Output the [X, Y] coordinate of the center of the cell containing the given text.  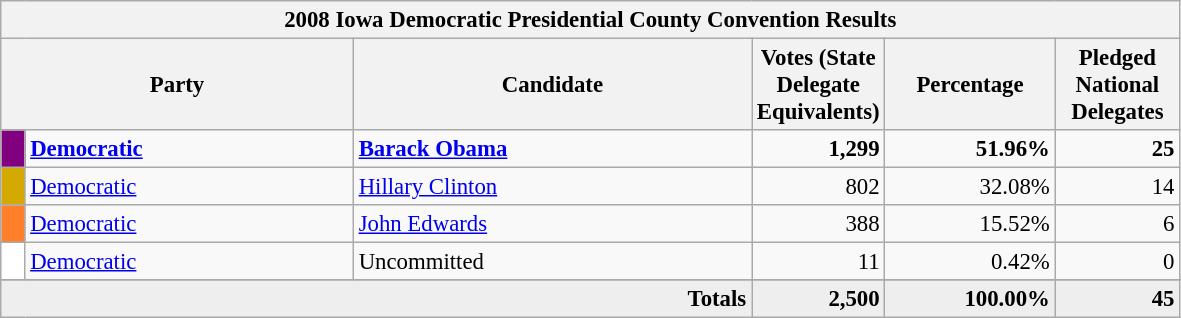
Uncommitted [552, 262]
25 [1118, 149]
45 [1118, 299]
51.96% [970, 149]
388 [818, 224]
2008 Iowa Democratic Presidential County Convention Results [590, 20]
0.42% [970, 262]
32.08% [970, 187]
Candidate [552, 85]
Votes (State Delegate Equivalents) [818, 85]
Barack Obama [552, 149]
15.52% [970, 224]
11 [818, 262]
100.00% [970, 299]
802 [818, 187]
John Edwards [552, 224]
2,500 [818, 299]
Totals [376, 299]
Party [178, 85]
14 [1118, 187]
Pledged National Delegates [1118, 85]
Percentage [970, 85]
Hillary Clinton [552, 187]
1,299 [818, 149]
0 [1118, 262]
6 [1118, 224]
